Pinpoint the cell where the given text exists, returning its (X, Y) midpoint coordinate. 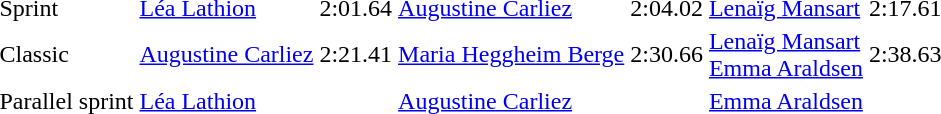
Lenaïg Mansart Emma Araldsen (786, 54)
2:30.66 (667, 54)
Augustine Carliez (226, 54)
Maria Heggheim Berge (512, 54)
2:21.41 (356, 54)
